Return [x, y] of the center of cell containing provided text 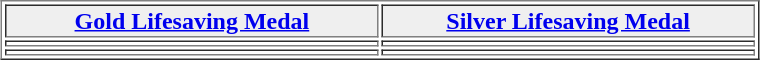
Gold Lifesaving Medal [192, 20]
Silver Lifesaving Medal [568, 20]
